From the cell containing the given text, extract its center point as (x, y) coordinate. 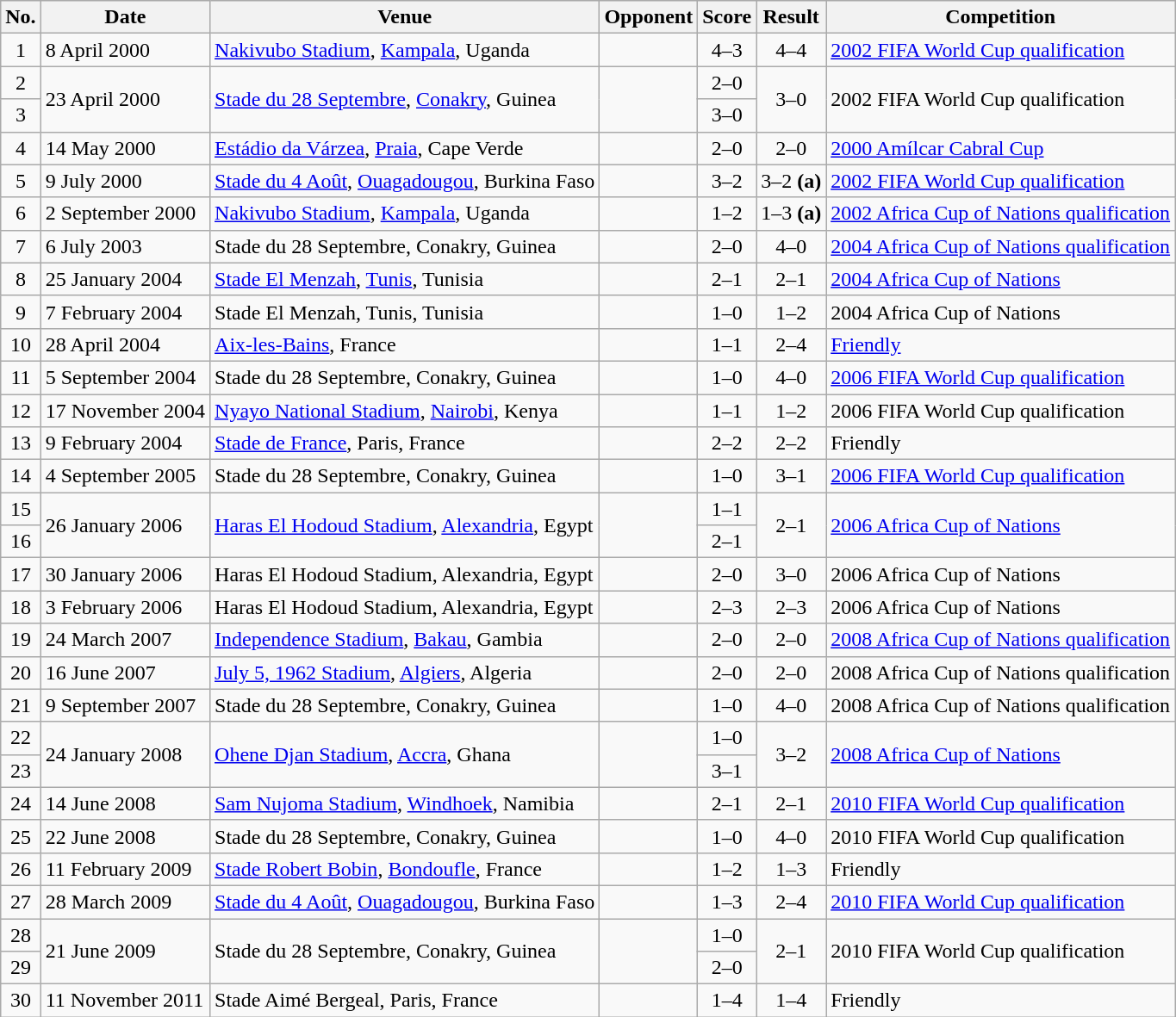
25 (21, 836)
28 (21, 934)
4 (21, 148)
22 (21, 738)
3 February 2006 (125, 607)
14 June 2008 (125, 803)
Sam Nujoma Stadium, Windhoek, Namibia (405, 803)
6 July 2003 (125, 246)
Score (727, 17)
9 (21, 312)
Independence Stadium, Bakau, Gambia (405, 640)
2008 Africa Cup of Nations (1001, 754)
14 May 2000 (125, 148)
18 (21, 607)
2 September 2000 (125, 214)
16 June 2007 (125, 673)
5 (21, 181)
2 (21, 83)
4 September 2005 (125, 476)
5 September 2004 (125, 377)
21 June 2009 (125, 951)
26 January 2006 (125, 525)
Competition (1001, 17)
2002 Africa Cup of Nations qualification (1001, 214)
27 (21, 902)
Venue (405, 17)
9 September 2007 (125, 705)
Stade Robert Bobin, Bondoufle, France (405, 869)
3–2 (a) (791, 181)
23 (21, 771)
Aix-les-Bains, France (405, 344)
20 (21, 673)
No. (21, 17)
Result (791, 17)
24 January 2008 (125, 754)
1–3 (a) (791, 214)
28 April 2004 (125, 344)
12 (21, 411)
11 (21, 377)
Opponent (649, 17)
8 (21, 279)
21 (21, 705)
10 (21, 344)
4–3 (727, 50)
Ohene Djan Stadium, Accra, Ghana (405, 754)
23 April 2000 (125, 99)
Date (125, 17)
Stade de France, Paris, France (405, 443)
8 April 2000 (125, 50)
6 (21, 214)
15 (21, 509)
9 February 2004 (125, 443)
1 (21, 50)
7 (21, 246)
22 June 2008 (125, 836)
Nyayo National Stadium, Nairobi, Kenya (405, 411)
25 January 2004 (125, 279)
14 (21, 476)
2004 Africa Cup of Nations qualification (1001, 246)
2000 Amílcar Cabral Cup (1001, 148)
17 (21, 574)
24 March 2007 (125, 640)
19 (21, 640)
4–4 (791, 50)
13 (21, 443)
11 November 2011 (125, 1001)
Estádio da Várzea, Praia, Cape Verde (405, 148)
28 March 2009 (125, 902)
26 (21, 869)
3 (21, 115)
Stade Aimé Bergeal, Paris, France (405, 1001)
16 (21, 542)
30 (21, 1001)
30 January 2006 (125, 574)
9 July 2000 (125, 181)
July 5, 1962 Stadium, Algiers, Algeria (405, 673)
24 (21, 803)
11 February 2009 (125, 869)
17 November 2004 (125, 411)
29 (21, 968)
7 February 2004 (125, 312)
